From the cell containing the given text, extract its center point as [X, Y] coordinate. 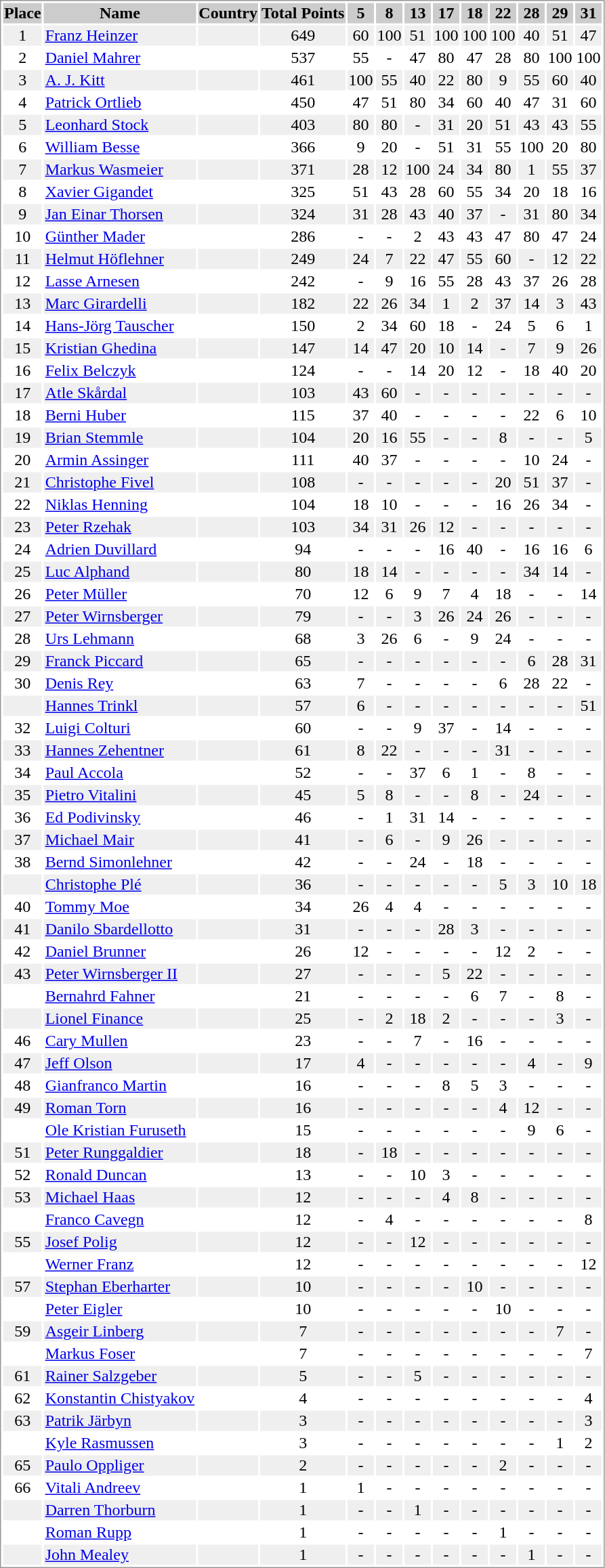
32 [22, 728]
286 [302, 236]
Marc Girardelli [120, 304]
59 [22, 1332]
Vitali Andreev [120, 1487]
Adrien Duvillard [120, 549]
Günther Mader [120, 236]
Christophe Fivel [120, 483]
Roman Torn [120, 1108]
Brian Stemmle [120, 438]
Michael Mair [120, 840]
66 [22, 1487]
366 [302, 147]
Asgeir Linberg [120, 1332]
Peter Eigler [120, 1309]
371 [302, 170]
Luigi Colturi [120, 728]
Armin Assinger [120, 460]
Berni Huber [120, 415]
Patrik Järbyn [120, 1421]
Josef Polig [120, 1242]
11 [22, 259]
John Mealey [120, 1555]
Tommy Moe [120, 907]
Place [22, 13]
Country [228, 13]
Urs Lehmann [120, 638]
Peter Rzehak [120, 527]
Ronald Duncan [120, 1175]
Jeff Olson [120, 1064]
Luc Alphand [120, 572]
108 [302, 483]
450 [302, 102]
Paul Accola [120, 772]
53 [22, 1198]
Lasse Arnesen [120, 281]
Total Points [302, 13]
Franco Cavegn [120, 1219]
62 [22, 1398]
Helmut Höflehner [120, 259]
Stephan Eberharter [120, 1287]
325 [302, 192]
A. J. Kitt [120, 81]
Patrick Ortlieb [120, 102]
79 [302, 617]
324 [302, 215]
Niklas Henning [120, 504]
Franck Piccard [120, 661]
70 [302, 594]
30 [22, 683]
33 [22, 751]
94 [302, 549]
Denis Rey [120, 683]
Atle Skårdal [120, 393]
Markus Foser [120, 1353]
Michael Haas [120, 1198]
Roman Rupp [120, 1532]
William Besse [120, 147]
Bernd Simonlehner [120, 862]
Peter Runggaldier [120, 1153]
Ed Podivinsky [120, 817]
150 [302, 326]
45 [302, 796]
124 [302, 370]
Leonhard Stock [120, 125]
Daniel Brunner [120, 951]
461 [302, 81]
115 [302, 415]
Cary Mullen [120, 1041]
Markus Wasmeier [120, 170]
242 [302, 281]
Hans-Jörg Tauscher [120, 326]
48 [22, 1085]
Hannes Trinkl [120, 706]
182 [302, 304]
Darren Thorburn [120, 1510]
38 [22, 862]
68 [302, 638]
19 [22, 438]
111 [302, 460]
Bernahrd Fahner [120, 996]
Peter Müller [120, 594]
403 [302, 125]
Kyle Rasmussen [120, 1443]
Christophe Plé [120, 885]
Paulo Oppliger [120, 1466]
537 [302, 58]
Gianfranco Martin [120, 1085]
Rainer Salzgeber [120, 1376]
Daniel Mahrer [120, 58]
Ole Kristian Furuseth [120, 1130]
Peter Wirnsberger II [120, 974]
649 [302, 36]
Xavier Gigandet [120, 192]
35 [22, 796]
Name [120, 13]
Felix Belczyk [120, 370]
49 [22, 1108]
Jan Einar Thorsen [120, 215]
Werner Franz [120, 1264]
147 [302, 349]
Konstantin Chistyakov [120, 1398]
Hannes Zehentner [120, 751]
Franz Heinzer [120, 36]
Danilo Sbardellotto [120, 930]
Pietro Vitalini [120, 796]
Kristian Ghedina [120, 349]
249 [302, 259]
Lionel Finance [120, 1019]
Peter Wirnsberger [120, 617]
